Search for the cell housing the specified text and yield its [X, Y] center coordinate. 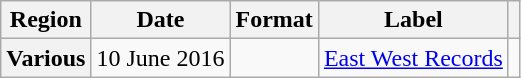
Label [413, 20]
East West Records [413, 58]
10 June 2016 [160, 58]
Various [46, 58]
Region [46, 20]
Format [274, 20]
Date [160, 20]
